Return (x, y) of the center of cell containing provided text 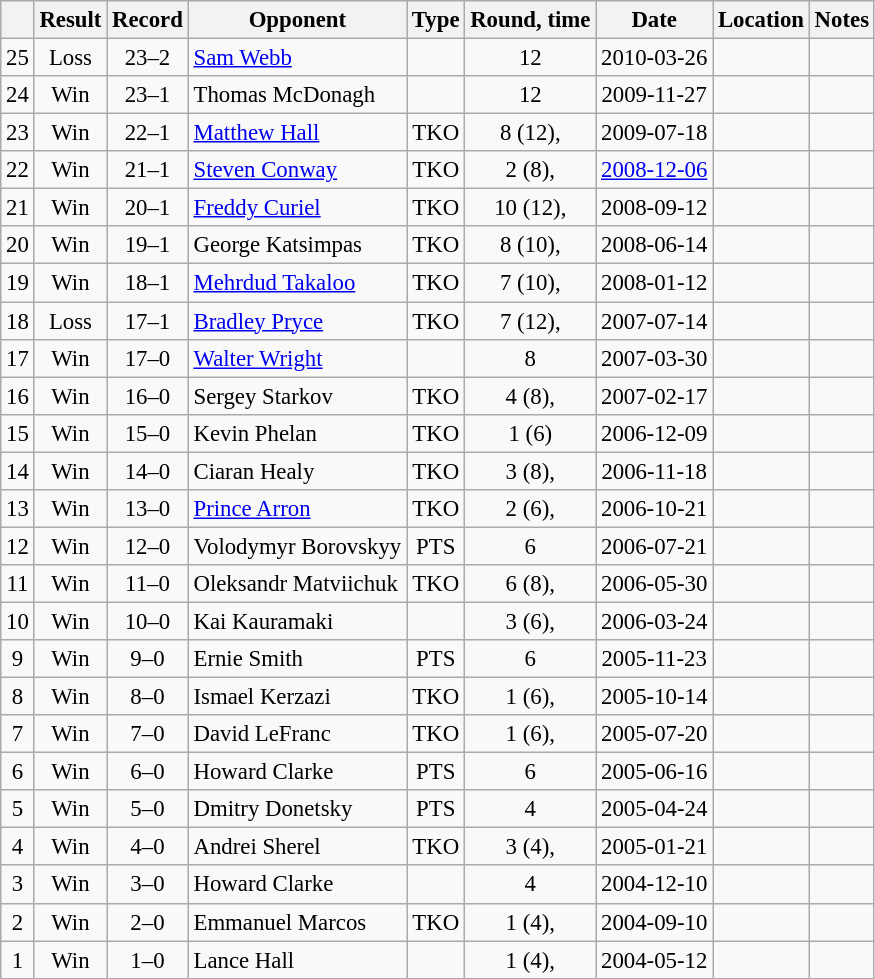
2009-07-18 (654, 133)
8 (10), (530, 245)
2005-07-20 (654, 734)
2005-10-14 (654, 697)
17–0 (148, 358)
12–0 (148, 546)
11 (18, 584)
7 (12), (530, 321)
Walter Wright (297, 358)
2006-03-24 (654, 621)
Andrei Sherel (297, 847)
Ciaran Healy (297, 471)
15–0 (148, 433)
2004-05-12 (654, 960)
9 (18, 659)
14 (18, 471)
16 (18, 396)
13–0 (148, 509)
1–0 (148, 960)
4 (8), (530, 396)
24 (18, 95)
2006-11-18 (654, 471)
7 (18, 734)
Volodymyr Borovskyy (297, 546)
7 (10), (530, 283)
Kevin Phelan (297, 433)
Round, time (530, 20)
Kai Kauramaki (297, 621)
2 (8), (530, 170)
Location (762, 20)
19 (18, 283)
Record (148, 20)
5–0 (148, 809)
Freddy Curiel (297, 208)
10 (18, 621)
8 (12), (530, 133)
Thomas McDonagh (297, 95)
Ernie Smith (297, 659)
23–1 (148, 95)
2009-11-27 (654, 95)
20 (18, 245)
Notes (842, 20)
2005-01-21 (654, 847)
2–0 (148, 922)
2010-03-26 (654, 58)
2007-03-30 (654, 358)
2 (18, 922)
George Katsimpas (297, 245)
18 (18, 321)
2006-05-30 (654, 584)
Steven Conway (297, 170)
Type (436, 20)
2008-06-14 (654, 245)
Sam Webb (297, 58)
21 (18, 208)
Result (70, 20)
3 (18, 885)
17–1 (148, 321)
1 (18, 960)
16–0 (148, 396)
2008-01-12 (654, 283)
2005-06-16 (654, 772)
2006-12-09 (654, 433)
Sergey Starkov (297, 396)
Lance Hall (297, 960)
20–1 (148, 208)
5 (18, 809)
10–0 (148, 621)
Ismael Kerzazi (297, 697)
2007-07-14 (654, 321)
2 (6), (530, 509)
2008-12-06 (654, 170)
Mehrdud Takaloo (297, 283)
Oleksandr Matviichuk (297, 584)
2007-02-17 (654, 396)
9–0 (148, 659)
23–2 (148, 58)
Date (654, 20)
18–1 (148, 283)
22 (18, 170)
4–0 (148, 847)
2008-09-12 (654, 208)
David LeFranc (297, 734)
Opponent (297, 20)
Bradley Pryce (297, 321)
Matthew Hall (297, 133)
10 (12), (530, 208)
25 (18, 58)
19–1 (148, 245)
3 (8), (530, 471)
8–0 (148, 697)
17 (18, 358)
23 (18, 133)
13 (18, 509)
2004-09-10 (654, 922)
Emmanuel Marcos (297, 922)
2006-10-21 (654, 509)
21–1 (148, 170)
3 (6), (530, 621)
6–0 (148, 772)
2005-04-24 (654, 809)
Dmitry Donetsky (297, 809)
6 (8), (530, 584)
2006-07-21 (654, 546)
3–0 (148, 885)
2004-12-10 (654, 885)
2005-11-23 (654, 659)
22–1 (148, 133)
1 (6) (530, 433)
11–0 (148, 584)
3 (4), (530, 847)
7–0 (148, 734)
14–0 (148, 471)
15 (18, 433)
Prince Arron (297, 509)
